Find where the given text appears and provide that cell's center as [X, Y] coordinate. 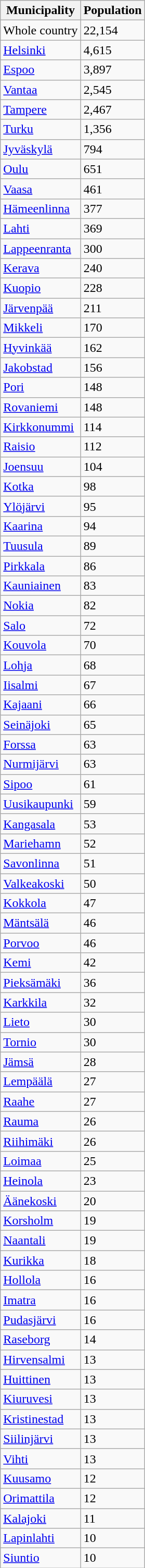
94 [112, 526]
86 [112, 566]
Lapinlahti [41, 1538]
Salo [41, 626]
Oulu [41, 169]
Joensuu [41, 467]
68 [112, 665]
Pirkkala [41, 566]
25 [112, 1161]
98 [112, 486]
51 [112, 863]
Naantali [41, 1241]
Tuusula [41, 546]
300 [112, 249]
14 [112, 1340]
Tampere [41, 109]
Järvenpää [41, 308]
Lempäälä [41, 1082]
Huittinen [41, 1379]
Helsinki [41, 50]
Kaarina [41, 526]
Äänekoski [41, 1200]
Rauma [41, 1121]
Lahti [41, 228]
83 [112, 586]
Jyväskylä [41, 149]
651 [112, 169]
Loimaa [41, 1161]
Kristinestad [41, 1419]
2,467 [112, 109]
82 [112, 606]
47 [112, 903]
Municipality [41, 10]
28 [112, 1062]
23 [112, 1181]
Jämsä [41, 1062]
Valkeakoski [41, 884]
Mäntsälä [41, 923]
Raisio [41, 447]
Espoo [41, 70]
70 [112, 645]
3,897 [112, 70]
Forssa [41, 744]
Lappeenranta [41, 249]
114 [112, 427]
Korsholm [41, 1221]
211 [112, 308]
65 [112, 725]
Nokia [41, 606]
Hämeenlinna [41, 209]
170 [112, 328]
Kirkkonummi [41, 427]
2,545 [112, 90]
Vihti [41, 1459]
Seinäjoki [41, 725]
Uusikaupunki [41, 804]
20 [112, 1200]
11 [112, 1518]
Riihimäki [41, 1141]
Kauniainen [41, 586]
Pudasjärvi [41, 1320]
Population [112, 10]
Kotka [41, 486]
Kuopio [41, 288]
Heinola [41, 1181]
Kokkola [41, 903]
89 [112, 546]
Raseborg [41, 1340]
Pieksämäki [41, 983]
Kuusamo [41, 1478]
18 [112, 1260]
Sipoo [41, 784]
Kangasala [41, 824]
Tornio [41, 1042]
Hollola [41, 1280]
Kouvola [41, 645]
Kurikka [41, 1260]
Mikkeli [41, 328]
4,615 [112, 50]
Imatra [41, 1300]
59 [112, 804]
Iisalmi [41, 685]
228 [112, 288]
72 [112, 626]
Karkkila [41, 1002]
104 [112, 467]
42 [112, 963]
50 [112, 884]
95 [112, 506]
Kerava [41, 268]
32 [112, 1002]
240 [112, 268]
Jakobstad [41, 367]
Kajaani [41, 705]
Vantaa [41, 90]
156 [112, 367]
Turku [41, 129]
377 [112, 209]
Siilinjärvi [41, 1439]
Lieto [41, 1022]
36 [112, 983]
Kiuruvesi [41, 1399]
Lohja [41, 665]
52 [112, 843]
Hirvensalmi [41, 1359]
53 [112, 824]
Porvoo [41, 943]
Vaasa [41, 189]
Pori [41, 387]
Kalajoki [41, 1518]
67 [112, 685]
61 [112, 784]
22,154 [112, 30]
Raahe [41, 1101]
Rovaniemi [41, 407]
66 [112, 705]
794 [112, 149]
Siuntio [41, 1558]
Mariehamn [41, 843]
Ylöjärvi [41, 506]
162 [112, 348]
1,356 [112, 129]
Whole country [41, 30]
Nurmijärvi [41, 764]
112 [112, 447]
Orimattila [41, 1498]
Savonlinna [41, 863]
461 [112, 189]
Hyvinkää [41, 348]
369 [112, 228]
Kemi [41, 963]
